Capture the cell that displays the provided text and extract its (X, Y) central coordinate. 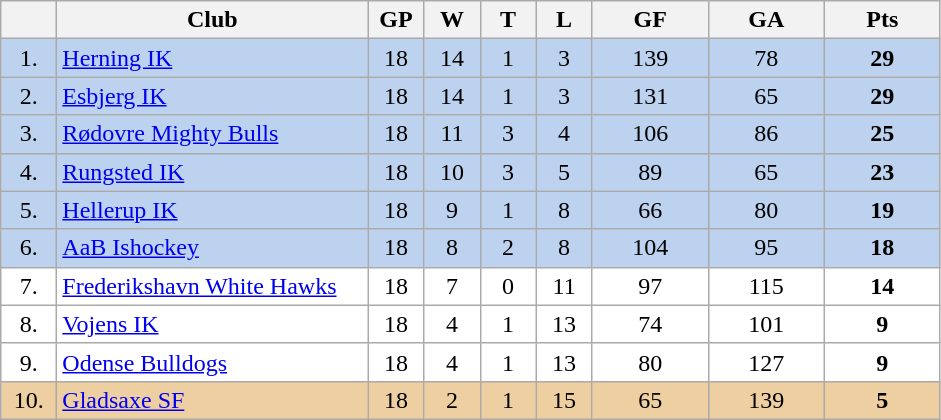
Club (212, 20)
5. (29, 210)
7. (29, 286)
10 (452, 172)
Gladsaxe SF (212, 400)
Frederikshavn White Hawks (212, 286)
W (452, 20)
95 (766, 248)
86 (766, 134)
10. (29, 400)
7 (452, 286)
8. (29, 324)
GF (650, 20)
89 (650, 172)
GA (766, 20)
AaB Ishockey (212, 248)
6. (29, 248)
15 (564, 400)
1. (29, 58)
GP (396, 20)
115 (766, 286)
Herning IK (212, 58)
104 (650, 248)
78 (766, 58)
2. (29, 96)
66 (650, 210)
25 (882, 134)
131 (650, 96)
4. (29, 172)
Odense Bulldogs (212, 362)
106 (650, 134)
19 (882, 210)
L (564, 20)
Esbjerg IK (212, 96)
101 (766, 324)
Pts (882, 20)
97 (650, 286)
23 (882, 172)
74 (650, 324)
3. (29, 134)
Rødovre Mighty Bulls (212, 134)
0 (508, 286)
9. (29, 362)
Vojens IK (212, 324)
Hellerup IK (212, 210)
T (508, 20)
127 (766, 362)
Rungsted IK (212, 172)
